Capture the cell that displays the provided text and extract its [X, Y] central coordinate. 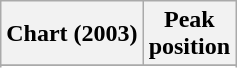
Peakposition [189, 34]
Chart (2003) [72, 34]
